Capture the cell that displays the provided text and extract its (X, Y) central coordinate. 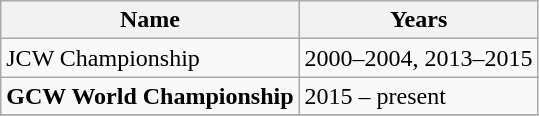
2000–2004, 2013–2015 (418, 58)
Name (150, 20)
Years (418, 20)
JCW Championship (150, 58)
GCW World Championship (150, 96)
2015 – present (418, 96)
